Scan for the cell matching the given text and deliver its (x, y) coordinate at center. 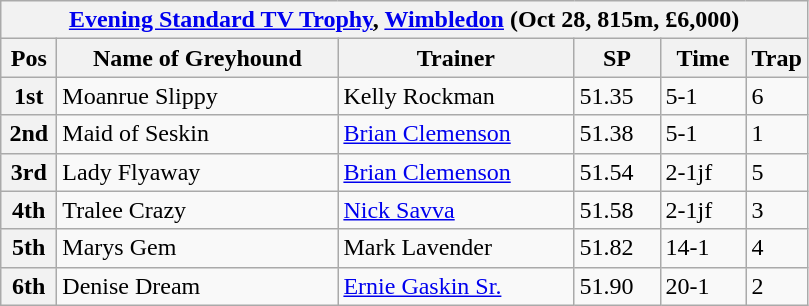
1st (29, 96)
6 (776, 96)
Marys Gem (198, 248)
3 (776, 210)
2nd (29, 134)
Lady Flyaway (198, 172)
Trainer (456, 58)
Evening Standard TV Trophy, Wimbledon (Oct 28, 815m, £6,000) (404, 20)
51.35 (617, 96)
51.82 (617, 248)
20-1 (703, 286)
Moanrue Slippy (198, 96)
4 (776, 248)
Maid of Seskin (198, 134)
Trap (776, 58)
14-1 (703, 248)
51.54 (617, 172)
51.58 (617, 210)
4th (29, 210)
Nick Savva (456, 210)
3rd (29, 172)
Name of Greyhound (198, 58)
Pos (29, 58)
Tralee Crazy (198, 210)
5 (776, 172)
Mark Lavender (456, 248)
51.90 (617, 286)
SP (617, 58)
Ernie Gaskin Sr. (456, 286)
6th (29, 286)
1 (776, 134)
5th (29, 248)
51.38 (617, 134)
Kelly Rockman (456, 96)
2 (776, 286)
Time (703, 58)
Denise Dream (198, 286)
